Return [x, y] of the center of cell containing provided text 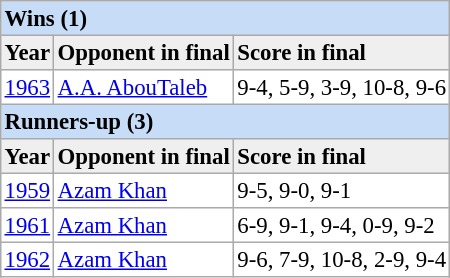
6-9, 9-1, 9-4, 0-9, 9-2 [342, 225]
A.A. AbouTaleb [144, 87]
Wins (1) [226, 18]
1962 [28, 259]
9-5, 9-0, 9-1 [342, 190]
9-6, 7-9, 10-8, 2-9, 9-4 [342, 259]
1959 [28, 190]
Runners-up (3) [226, 121]
1961 [28, 225]
9-4, 5-9, 3-9, 10-8, 9-6 [342, 87]
1963 [28, 87]
